Pinpoint the cell where the given text exists, returning its [x, y] midpoint coordinate. 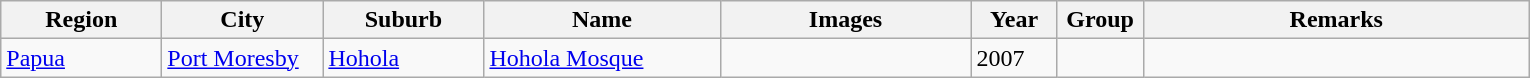
Papua [82, 58]
2007 [1014, 58]
Group [1100, 20]
Hohola [404, 58]
Hohola Mosque [602, 58]
Suburb [404, 20]
Remarks [1336, 20]
Region [82, 20]
City [242, 20]
Images [846, 20]
Year [1014, 20]
Port Moresby [242, 58]
Name [602, 20]
